For the text-containing cell, return its midpoint in (X, Y) coordinate format. 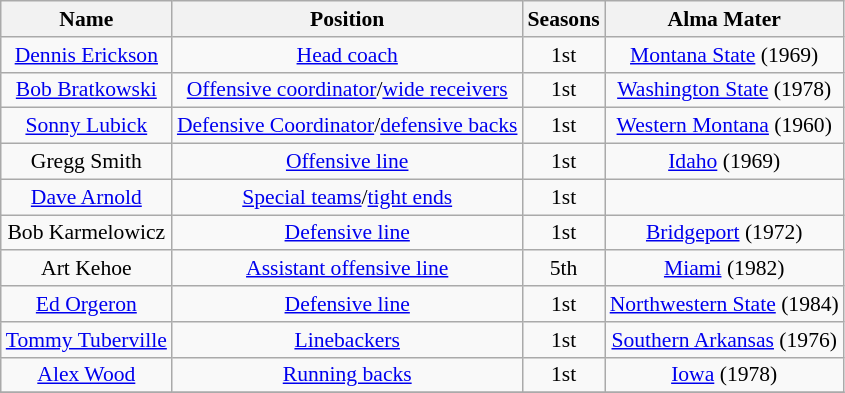
Head coach (348, 55)
Sonny Lubick (86, 126)
Position (348, 19)
Defensive Coordinator/defensive backs (348, 126)
Running backs (348, 375)
Name (86, 19)
Bob Karmelowicz (86, 233)
Assistant offensive line (348, 269)
Southern Arkansas (1976) (724, 340)
Art Kehoe (86, 269)
Northwestern State (1984) (724, 304)
Special teams/tight ends (348, 197)
Idaho (1969) (724, 162)
Gregg Smith (86, 162)
Miami (1982) (724, 269)
Offensive line (348, 162)
Alma Mater (724, 19)
Western Montana (1960) (724, 126)
Ed Orgeron (86, 304)
Bob Bratkowski (86, 90)
Linebackers (348, 340)
Alex Wood (86, 375)
5th (564, 269)
Tommy Tuberville (86, 340)
Dennis Erickson (86, 55)
Seasons (564, 19)
Offensive coordinator/wide receivers (348, 90)
Washington State (1978) (724, 90)
Bridgeport (1972) (724, 233)
Iowa (1978) (724, 375)
Montana State (1969) (724, 55)
Dave Arnold (86, 197)
